Pinpoint the cell where the given text exists, returning its [x, y] midpoint coordinate. 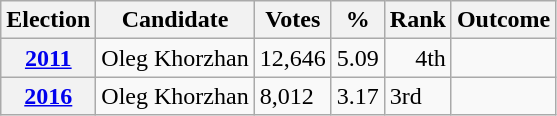
2016 [48, 96]
4th [418, 58]
Election [48, 20]
Votes [292, 20]
2011 [48, 58]
12,646 [292, 58]
Candidate [175, 20]
% [358, 20]
3.17 [358, 96]
5.09 [358, 58]
3rd [418, 96]
Rank [418, 20]
Outcome [503, 20]
8,012 [292, 96]
